Search for the cell housing the specified text and yield its [X, Y] center coordinate. 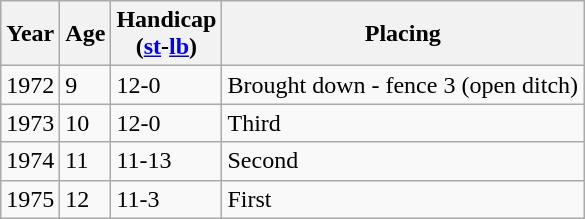
1972 [30, 85]
11-13 [166, 161]
11 [86, 161]
Age [86, 34]
Placing [403, 34]
First [403, 199]
9 [86, 85]
1975 [30, 199]
Handicap(st-lb) [166, 34]
Second [403, 161]
Year [30, 34]
11-3 [166, 199]
Brought down - fence 3 (open ditch) [403, 85]
1973 [30, 123]
Third [403, 123]
1974 [30, 161]
12 [86, 199]
10 [86, 123]
